From the cell containing the given text, extract its center point as (X, Y) coordinate. 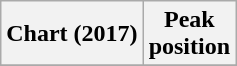
Peak position (189, 34)
Chart (2017) (72, 34)
